Capture the cell that displays the provided text and extract its (x, y) central coordinate. 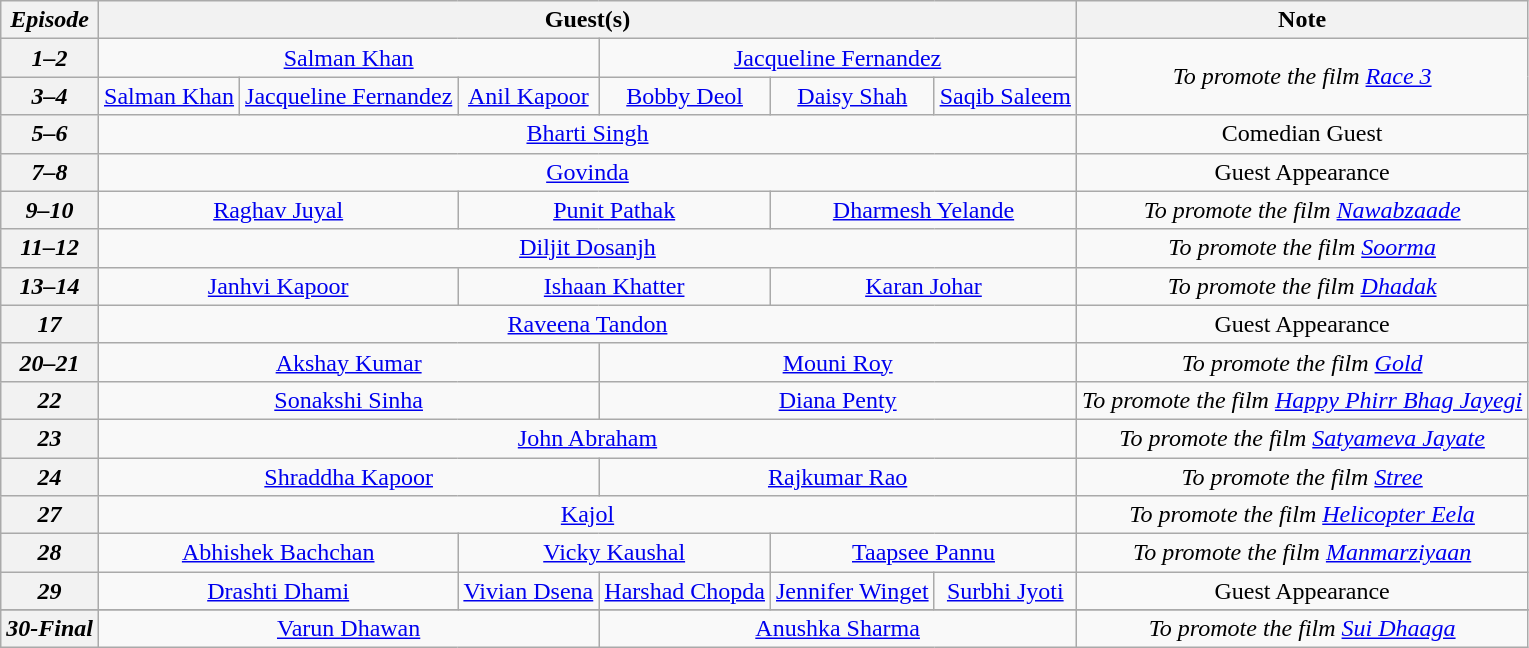
To promote the film Happy Phirr Bhag Jayegi (1302, 400)
13–14 (50, 286)
Taapsee Pannu (923, 553)
Daisy Shah (852, 96)
17 (50, 324)
28 (50, 553)
Rajkumar Rao (838, 477)
To promote the film Satyameva Jayate (1302, 438)
To promote the film Race 3 (1302, 77)
Vivian Dsena (528, 591)
Raghav Juyal (278, 210)
To promote the film Nawabzaade (1302, 210)
9–10 (50, 210)
Drashti Dhami (278, 591)
20–21 (50, 362)
3–4 (50, 96)
7–8 (50, 172)
Comedian Guest (1302, 134)
Janhvi Kapoor (278, 286)
Note (1302, 20)
Diana Penty (838, 400)
Govinda (588, 172)
Anil Kapoor (528, 96)
1–2 (50, 58)
Dharmesh Yelande (923, 210)
To promote the film Stree (1302, 477)
Akshay Kumar (349, 362)
29 (50, 591)
To promote the film Helicopter Eela (1302, 515)
John Abraham (588, 438)
30-Final (50, 629)
To promote the film Dhadak (1302, 286)
Raveena Tandon (588, 324)
Bharti Singh (588, 134)
Sonakshi Sinha (349, 400)
23 (50, 438)
22 (50, 400)
To promote the film Manmarziyaan (1302, 553)
5–6 (50, 134)
24 (50, 477)
Abhishek Bachchan (278, 553)
Punit Pathak (614, 210)
Surbhi Jyoti (1005, 591)
Shraddha Kapoor (349, 477)
11–12 (50, 248)
To promote the film Sui Dhaaga (1302, 629)
27 (50, 515)
Episode (50, 20)
Karan Johar (923, 286)
Ishaan Khatter (614, 286)
Guest(s) (588, 20)
Jennifer Winget (852, 591)
Saqib Saleem (1005, 96)
To promote the film Gold (1302, 362)
Kajol (588, 515)
Vicky Kaushal (614, 553)
Bobby Deol (685, 96)
Anushka Sharma (838, 629)
Diljit Dosanjh (588, 248)
Harshad Chopda (685, 591)
To promote the film Soorma (1302, 248)
Mouni Roy (838, 362)
Varun Dhawan (349, 629)
